Detect which cell encompasses the target text, then output its (x, y) center coordinate. 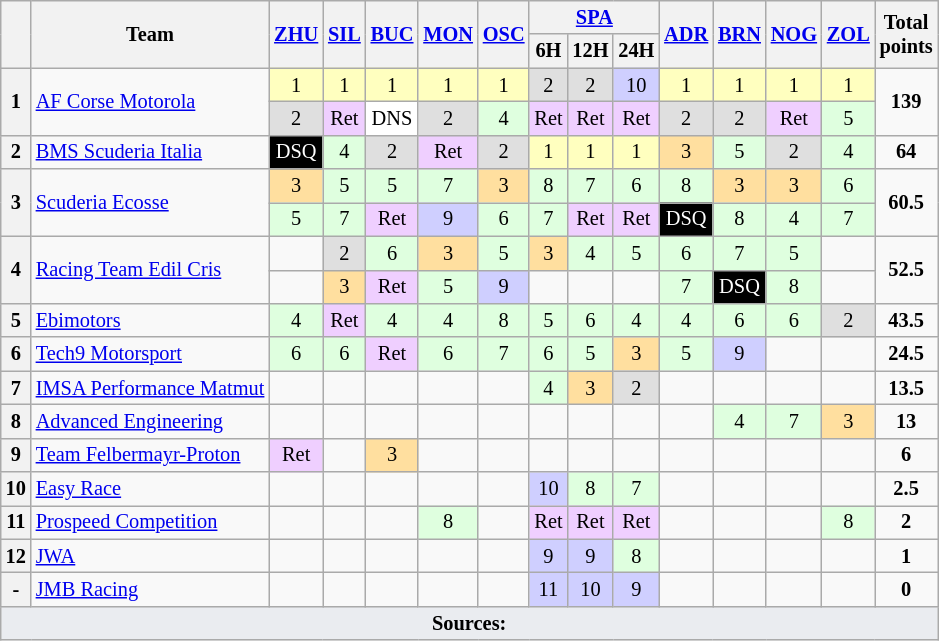
24.5 (906, 354)
52.5 (906, 270)
13 (906, 421)
Advanced Engineering (150, 421)
6H (548, 51)
SPA (594, 17)
JMB Racing (150, 589)
NOG (794, 34)
ZHU (296, 34)
60.5 (906, 202)
ZOL (848, 34)
24H (636, 51)
ADR (686, 34)
Team Felbermayr-Proton (150, 455)
2.5 (906, 489)
- (16, 589)
BRN (740, 34)
0 (906, 589)
12H (590, 51)
Prospeed Competition (150, 522)
13.5 (906, 388)
BUC (392, 34)
BMS Scuderia Italia (150, 152)
Easy Race (150, 489)
IMSA Performance Matmut (150, 388)
OSC (504, 34)
43.5 (906, 320)
Ebimotors (150, 320)
Sources: (470, 623)
SIL (344, 34)
JWA (150, 556)
12 (16, 556)
Racing Team Edil Cris (150, 270)
DNS (392, 118)
Scuderia Ecosse (150, 202)
139 (906, 102)
Tech9 Motorsport (150, 354)
64 (906, 152)
MON (448, 34)
AF Corse Motorola (150, 102)
Team (150, 34)
Totalpoints (906, 34)
